Output the [X, Y] coordinate of the center of the cell containing the given text.  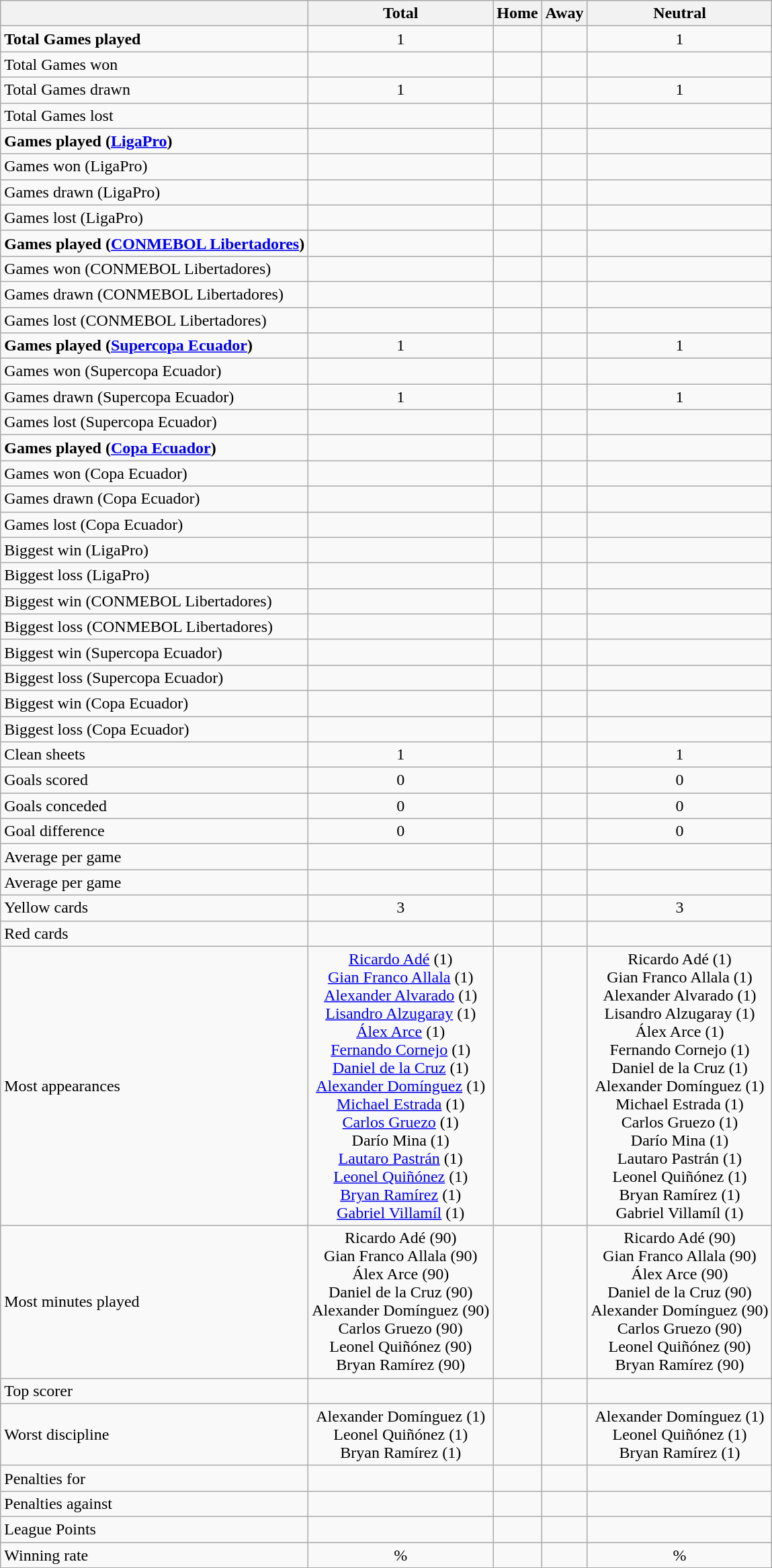
Goals scored [155, 780]
Biggest win (Copa Ecuador) [155, 703]
Games lost (CONMEBOL Libertadores) [155, 320]
Biggest win (Supercopa Ecuador) [155, 652]
Total Games played [155, 39]
Goal difference [155, 831]
Clean sheets [155, 755]
Penalties against [155, 1504]
Total Games drawn [155, 90]
Biggest loss (Supercopa Ecuador) [155, 678]
Games drawn (CONMEBOL Libertadores) [155, 294]
Games lost (Supercopa Ecuador) [155, 422]
Neutral [680, 13]
Winning rate [155, 1555]
Biggest loss (LigaPro) [155, 575]
Total [400, 13]
Biggest win (CONMEBOL Libertadores) [155, 601]
Games lost (LigaPro) [155, 218]
Games won (LigaPro) [155, 167]
League Points [155, 1529]
Games played (CONMEBOL Libertadores) [155, 243]
Biggest win (LigaPro) [155, 550]
Games lost (Copa Ecuador) [155, 524]
Home [517, 13]
Yellow cards [155, 908]
Games won (CONMEBOL Libertadores) [155, 269]
Most minutes played [155, 1301]
Away [564, 13]
Games won (Copa Ecuador) [155, 473]
Games drawn (LigaPro) [155, 192]
Biggest loss (Copa Ecuador) [155, 729]
Biggest loss (CONMEBOL Libertadores) [155, 627]
Red cards [155, 933]
Games played (Supercopa Ecuador) [155, 346]
Worst discipline [155, 1434]
Total Games won [155, 64]
Goals conceded [155, 806]
Most appearances [155, 1086]
Games drawn (Supercopa Ecuador) [155, 397]
Games won (Supercopa Ecuador) [155, 371]
Games drawn (Copa Ecuador) [155, 499]
Top scorer [155, 1391]
Games played (LigaPro) [155, 141]
Total Games lost [155, 116]
Games played (Copa Ecuador) [155, 448]
Penalties for [155, 1478]
